For the text-containing cell, return its midpoint in [X, Y] coordinate format. 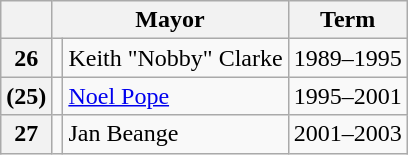
2001–2003 [348, 134]
Noel Pope [176, 96]
Jan Beange [176, 134]
1995–2001 [348, 96]
1989–1995 [348, 58]
Mayor [170, 20]
(25) [26, 96]
Term [348, 20]
Keith "Nobby" Clarke [176, 58]
27 [26, 134]
26 [26, 58]
